For the text-containing cell, return its midpoint in (X, Y) coordinate format. 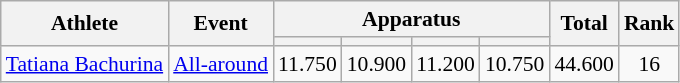
Total (584, 24)
16 (650, 64)
44.600 (584, 64)
10.750 (514, 64)
All-around (220, 64)
11.200 (446, 64)
Rank (650, 24)
Athlete (84, 24)
11.750 (308, 64)
10.900 (376, 64)
Event (220, 24)
Apparatus (411, 19)
Tatiana Bachurina (84, 64)
